Pinpoint the cell where the given text exists, returning its (x, y) midpoint coordinate. 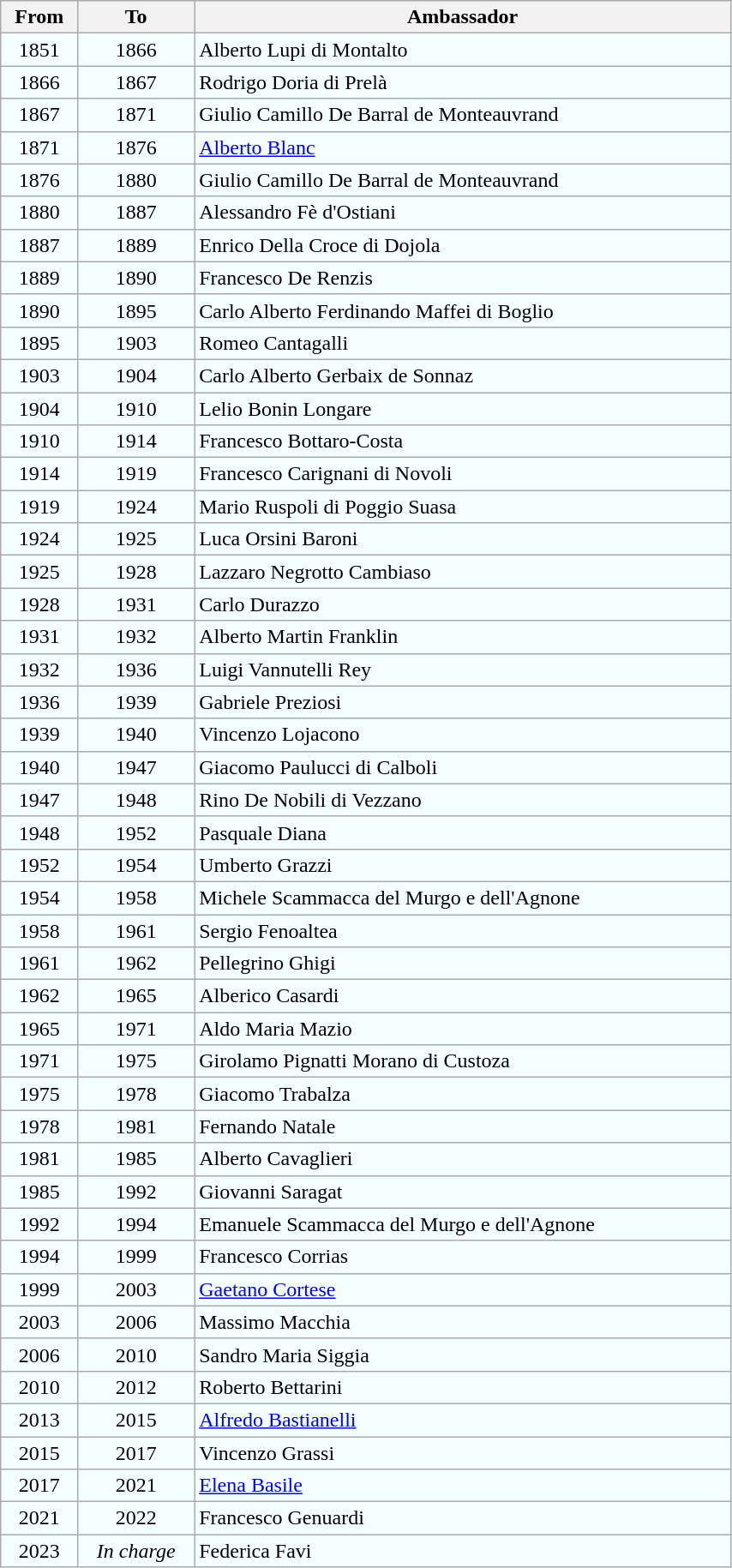
Giovanni Saragat (463, 1192)
Luigi Vannutelli Rey (463, 670)
Lelio Bonin Longare (463, 409)
Michele Scammacca del Murgo e dell'Agnone (463, 898)
Fernando Natale (463, 1126)
2013 (39, 1420)
Umberto Grazzi (463, 865)
Emanuele Scammacca del Murgo e dell'Agnone (463, 1224)
Rodrigo Doria di Prelà (463, 82)
2022 (136, 1518)
Romeo Cantagalli (463, 343)
2012 (136, 1387)
Vincenzo Lojacono (463, 735)
Luca Orsini Baroni (463, 539)
Francesco De Renzis (463, 278)
Francesco Bottaro-Costa (463, 442)
Giacomo Paulucci di Calboli (463, 767)
Alberto Blanc (463, 147)
Alberto Lupi di Montalto (463, 50)
Alfredo Bastianelli (463, 1420)
To (136, 17)
Carlo Alberto Gerbaix de Sonnaz (463, 375)
Ambassador (463, 17)
Alberto Cavaglieri (463, 1159)
Rino De Nobili di Vezzano (463, 800)
Carlo Alberto Ferdinando Maffei di Boglio (463, 310)
Alberto Martin Franklin (463, 637)
1851 (39, 50)
Roberto Bettarini (463, 1387)
Gabriele Preziosi (463, 702)
Francesco Carignani di Novoli (463, 474)
Mario Ruspoli di Poggio Suasa (463, 507)
Gaetano Cortese (463, 1289)
Alberico Casardi (463, 996)
Francesco Genuardi (463, 1518)
Sandro Maria Siggia (463, 1355)
Girolamo Pignatti Morano di Custoza (463, 1061)
Elena Basile (463, 1486)
Federica Favi (463, 1551)
From (39, 17)
Sergio Fenoaltea (463, 930)
In charge (136, 1551)
Aldo Maria Mazio (463, 1029)
Alessandro Fè d'Ostiani (463, 213)
Giacomo Trabalza (463, 1094)
Pellegrino Ghigi (463, 964)
Massimo Macchia (463, 1322)
Francesco Corrias (463, 1257)
Pasquale Diana (463, 832)
Vincenzo Grassi (463, 1453)
2023 (39, 1551)
Lazzaro Negrotto Cambiaso (463, 572)
Carlo Durazzo (463, 604)
Enrico Della Croce di Dojola (463, 245)
